Pinpoint the cell where the given text exists, returning its (x, y) midpoint coordinate. 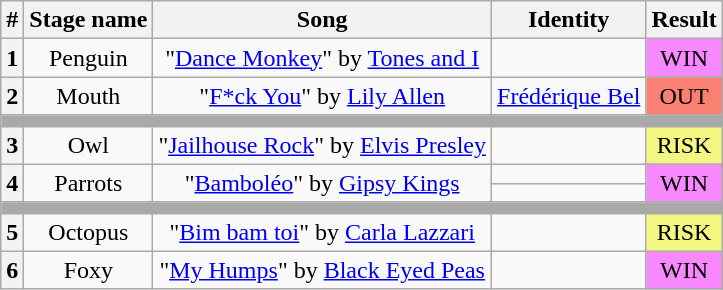
Foxy (88, 270)
5 (12, 232)
"Dance Monkey" by Tones and I (322, 58)
Penguin (88, 58)
Identity (569, 20)
"Bamboléo" by Gipsy Kings (322, 183)
# (12, 20)
1 (12, 58)
6 (12, 270)
2 (12, 96)
Octopus (88, 232)
Stage name (88, 20)
"F*ck You" by Lily Allen (322, 96)
"Jailhouse Rock" by Elvis Presley (322, 145)
"My Humps" by Black Eyed Peas (322, 270)
Frédérique Bel (569, 96)
Owl (88, 145)
"Bim bam toi" by Carla Lazzari (322, 232)
Song (322, 20)
3 (12, 145)
OUT (684, 96)
4 (12, 183)
Parrots (88, 183)
Mouth (88, 96)
Result (684, 20)
